Output the (X, Y) coordinate of the center of the cell containing the given text.  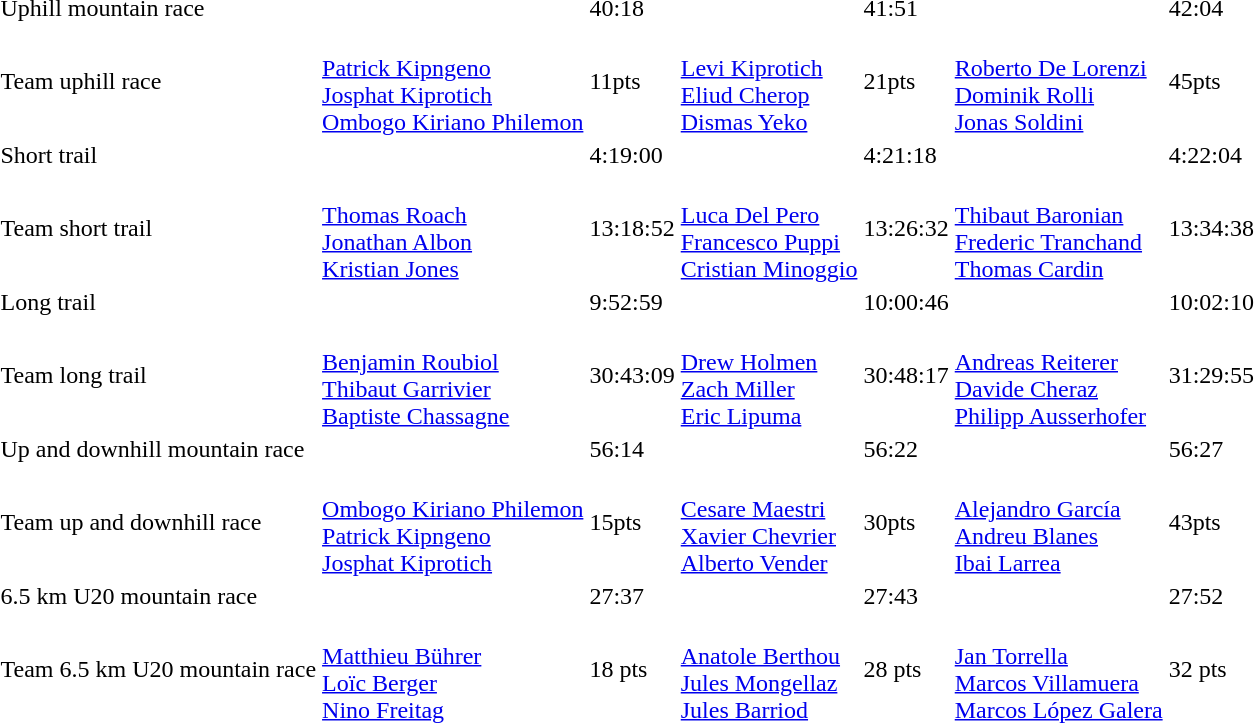
27:37 (632, 596)
13:26:32 (906, 228)
Luca Del PeroFrancesco PuppiCristian Minoggio (769, 228)
4:21:18 (906, 155)
11pts (632, 82)
10:00:46 (906, 302)
30:48:17 (906, 376)
30:43:09 (632, 376)
Patrick KipngenoJosphat KiprotichOmbogo Kiriano Philemon (453, 82)
Thomas RoachJonathan AlbonKristian Jones (453, 228)
56:22 (906, 449)
4:19:00 (632, 155)
15pts (632, 522)
Ombogo Kiriano PhilemonPatrick KipngenoJosphat Kiprotich (453, 522)
13:18:52 (632, 228)
Thibaut BaronianFrederic TranchandThomas Cardin (1058, 228)
Drew HolmenZach MillerEric Lipuma (769, 376)
30pts (906, 522)
Cesare MaestriXavier ChevrierAlberto Vender (769, 522)
27:43 (906, 596)
Andreas ReitererDavide CherazPhilipp Ausserhofer (1058, 376)
56:14 (632, 449)
9:52:59 (632, 302)
Roberto De LorenziDominik RolliJonas Soldini (1058, 82)
21pts (906, 82)
Levi KiprotichEliud CheropDismas Yeko (769, 82)
Benjamin RoubiolThibaut GarrivierBaptiste Chassagne (453, 376)
Alejandro GarcíaAndreu BlanesIbai Larrea (1058, 522)
